Identify which cell holds the provided text, then report its (X, Y) central coordinate. 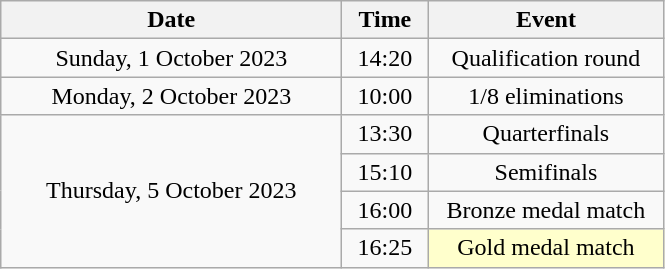
Quarterfinals (546, 134)
Bronze medal match (546, 210)
Monday, 2 October 2023 (172, 96)
Thursday, 5 October 2023 (172, 191)
15:10 (385, 172)
16:00 (385, 210)
Semifinals (546, 172)
14:20 (385, 58)
Time (385, 20)
Qualification round (546, 58)
16:25 (385, 248)
10:00 (385, 96)
Event (546, 20)
Sunday, 1 October 2023 (172, 58)
1/8 eliminations (546, 96)
Date (172, 20)
13:30 (385, 134)
Gold medal match (546, 248)
